Extract the (X, Y) coordinate from the center of the cell holding the provided text.  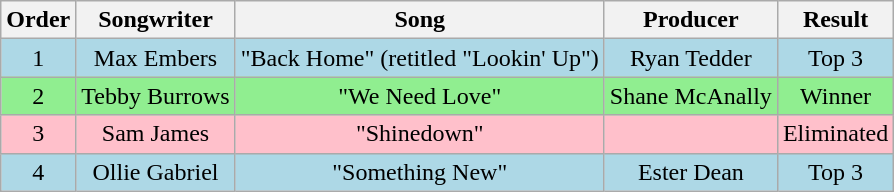
Song (420, 20)
Sam James (156, 134)
2 (38, 96)
Ester Dean (690, 172)
"Shinedown" (420, 134)
Producer (690, 20)
Order (38, 20)
Eliminated (835, 134)
3 (38, 134)
Ryan Tedder (690, 58)
Songwriter (156, 20)
Tebby Burrows (156, 96)
Max Embers (156, 58)
Result (835, 20)
"Back Home" (retitled "Lookin' Up") (420, 58)
Winner (835, 96)
4 (38, 172)
Ollie Gabriel (156, 172)
"Something New" (420, 172)
"We Need Love" (420, 96)
Shane McAnally (690, 96)
1 (38, 58)
